Locate the cell with the specified text and output its (X, Y) center coordinate. 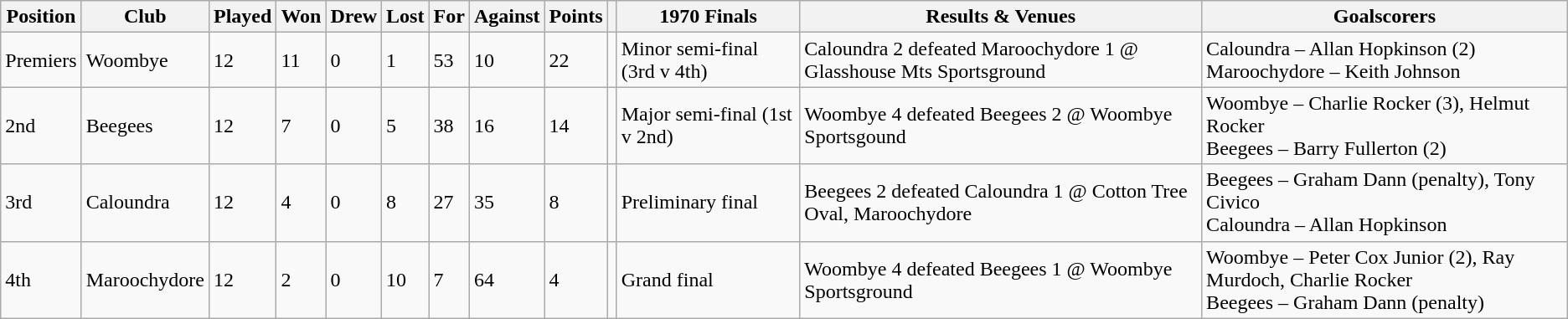
Caloundra 2 defeated Maroochydore 1 @ Glasshouse Mts Sportsground (1001, 60)
Lost (405, 17)
38 (449, 126)
Results & Venues (1001, 17)
53 (449, 60)
Woombye – Charlie Rocker (3), Helmut RockerBeegees – Barry Fullerton (2) (1385, 126)
Drew (353, 17)
Major semi-final (1st v 2nd) (709, 126)
Beegees (145, 126)
Against (507, 17)
5 (405, 126)
Club (145, 17)
1 (405, 60)
1970 Finals (709, 17)
Beegees 2 defeated Caloundra 1 @ Cotton Tree Oval, Maroochydore (1001, 203)
Minor semi-final (3rd v 4th) (709, 60)
22 (576, 60)
16 (507, 126)
2nd (41, 126)
For (449, 17)
Won (302, 17)
Woombye (145, 60)
Goalscorers (1385, 17)
4th (41, 280)
2 (302, 280)
Woombye 4 defeated Beegees 1 @ Woombye Sportsground (1001, 280)
Caloundra (145, 203)
11 (302, 60)
35 (507, 203)
14 (576, 126)
Played (242, 17)
3rd (41, 203)
Maroochydore (145, 280)
Caloundra – Allan Hopkinson (2)Maroochydore – Keith Johnson (1385, 60)
Points (576, 17)
Beegees – Graham Dann (penalty), Tony CivicoCaloundra – Allan Hopkinson (1385, 203)
Grand final (709, 280)
Preliminary final (709, 203)
Premiers (41, 60)
64 (507, 280)
Woombye – Peter Cox Junior (2), Ray Murdoch, Charlie RockerBeegees – Graham Dann (penalty) (1385, 280)
27 (449, 203)
Woombye 4 defeated Beegees 2 @ Woombye Sportsgound (1001, 126)
Position (41, 17)
